Return the [X, Y] coordinate for the center point of the cell that contains the specified text.  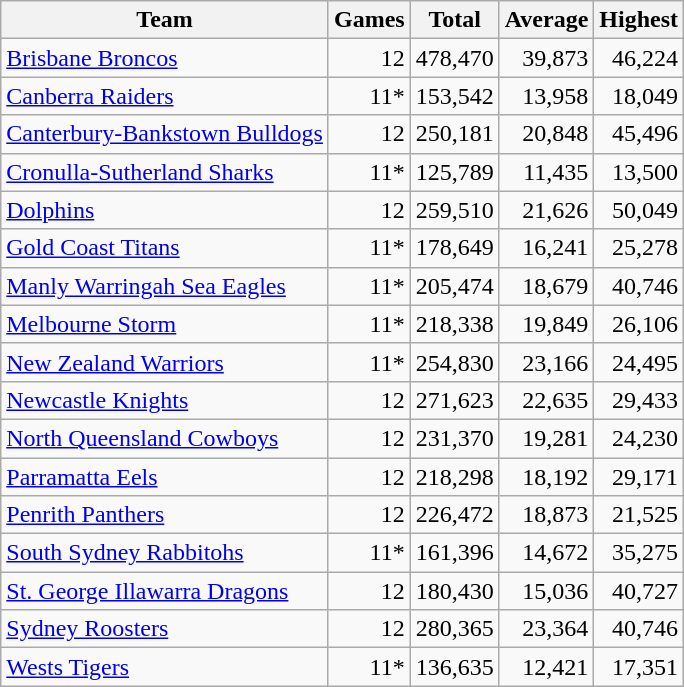
18,049 [639, 96]
19,849 [546, 324]
205,474 [454, 286]
24,230 [639, 438]
29,433 [639, 400]
Parramatta Eels [165, 477]
Team [165, 20]
23,364 [546, 629]
50,049 [639, 210]
North Queensland Cowboys [165, 438]
11,435 [546, 172]
21,525 [639, 515]
161,396 [454, 553]
Sydney Roosters [165, 629]
12,421 [546, 667]
259,510 [454, 210]
21,626 [546, 210]
Highest [639, 20]
18,873 [546, 515]
136,635 [454, 667]
29,171 [639, 477]
22,635 [546, 400]
23,166 [546, 362]
New Zealand Warriors [165, 362]
Total [454, 20]
254,830 [454, 362]
226,472 [454, 515]
Newcastle Knights [165, 400]
231,370 [454, 438]
Canterbury-Bankstown Bulldogs [165, 134]
13,958 [546, 96]
Brisbane Broncos [165, 58]
25,278 [639, 248]
26,106 [639, 324]
178,649 [454, 248]
Dolphins [165, 210]
Manly Warringah Sea Eagles [165, 286]
218,298 [454, 477]
271,623 [454, 400]
18,679 [546, 286]
Wests Tigers [165, 667]
18,192 [546, 477]
Cronulla-Sutherland Sharks [165, 172]
Average [546, 20]
St. George Illawarra Dragons [165, 591]
14,672 [546, 553]
218,338 [454, 324]
17,351 [639, 667]
280,365 [454, 629]
Canberra Raiders [165, 96]
19,281 [546, 438]
24,495 [639, 362]
39,873 [546, 58]
35,275 [639, 553]
Gold Coast Titans [165, 248]
46,224 [639, 58]
15,036 [546, 591]
250,181 [454, 134]
478,470 [454, 58]
40,727 [639, 591]
South Sydney Rabbitohs [165, 553]
180,430 [454, 591]
Games [369, 20]
Melbourne Storm [165, 324]
20,848 [546, 134]
45,496 [639, 134]
16,241 [546, 248]
13,500 [639, 172]
125,789 [454, 172]
Penrith Panthers [165, 515]
153,542 [454, 96]
